Locate the cell with the specified text and output its (x, y) center coordinate. 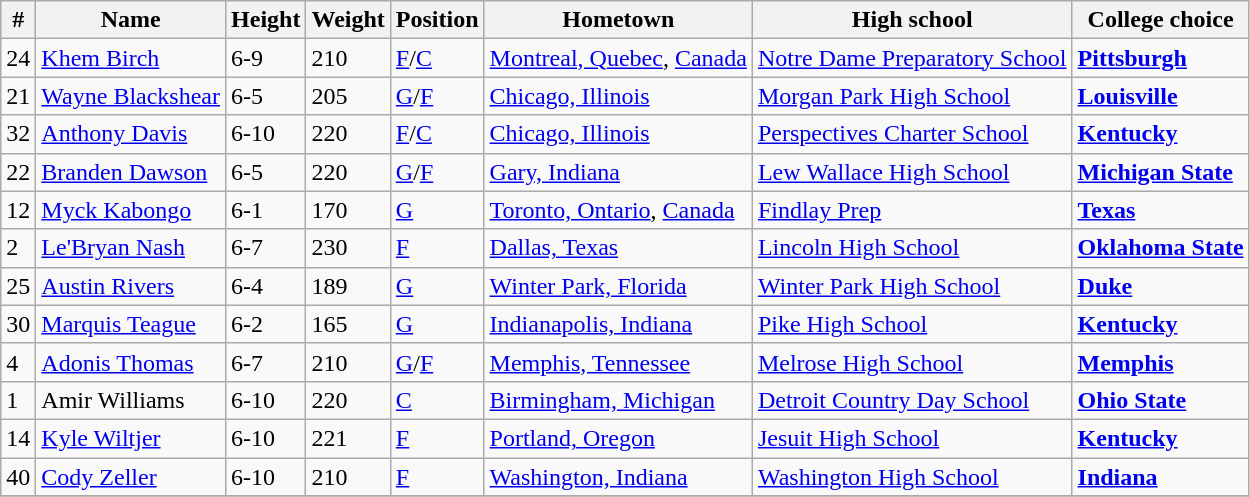
6-2 (266, 324)
Khem Birch (131, 58)
Weight (348, 20)
25 (18, 286)
Amir Williams (131, 400)
6-4 (266, 286)
Anthony Davis (131, 134)
205 (348, 96)
Branden Dawson (131, 172)
Detroit Country Day School (912, 400)
2 (18, 248)
Austin Rivers (131, 286)
Marquis Teague (131, 324)
Myck Kabongo (131, 210)
1 (18, 400)
Lincoln High School (912, 248)
Adonis Thomas (131, 362)
C (437, 400)
Washington, Indiana (618, 477)
Lew Wallace High School (912, 172)
Perspectives Charter School (912, 134)
230 (348, 248)
Kyle Wiltjer (131, 438)
Ohio State (1160, 400)
High school (912, 20)
32 (18, 134)
# (18, 20)
Michigan State (1160, 172)
Position (437, 20)
Pike High School (912, 324)
Oklahoma State (1160, 248)
Morgan Park High School (912, 96)
Gary, Indiana (618, 172)
Birmingham, Michigan (618, 400)
Notre Dame Preparatory School (912, 58)
Portland, Oregon (618, 438)
24 (18, 58)
30 (18, 324)
Duke (1160, 286)
22 (18, 172)
Louisville (1160, 96)
Winter Park High School (912, 286)
Hometown (618, 20)
Memphis (1160, 362)
College choice (1160, 20)
Indianapolis, Indiana (618, 324)
Texas (1160, 210)
170 (348, 210)
Pittsburgh (1160, 58)
21 (18, 96)
Indiana (1160, 477)
Name (131, 20)
Toronto, Ontario, Canada (618, 210)
Le'Bryan Nash (131, 248)
Height (266, 20)
Winter Park, Florida (618, 286)
165 (348, 324)
Cody Zeller (131, 477)
40 (18, 477)
14 (18, 438)
189 (348, 286)
Wayne Blackshear (131, 96)
Washington High School (912, 477)
Montreal, Quebec, Canada (618, 58)
Jesuit High School (912, 438)
221 (348, 438)
Melrose High School (912, 362)
6-1 (266, 210)
Dallas, Texas (618, 248)
Memphis, Tennessee (618, 362)
Findlay Prep (912, 210)
12 (18, 210)
6-9 (266, 58)
4 (18, 362)
